Search for the cell housing the specified text and yield its [X, Y] center coordinate. 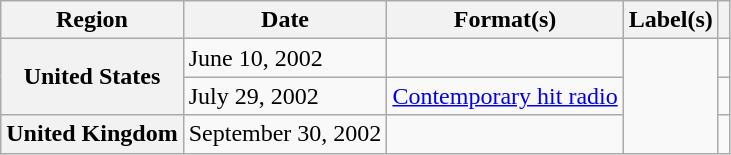
September 30, 2002 [285, 134]
July 29, 2002 [285, 96]
Date [285, 20]
Label(s) [670, 20]
United States [92, 77]
Region [92, 20]
United Kingdom [92, 134]
June 10, 2002 [285, 58]
Format(s) [505, 20]
Contemporary hit radio [505, 96]
